Return [x, y] of the center of cell containing provided text 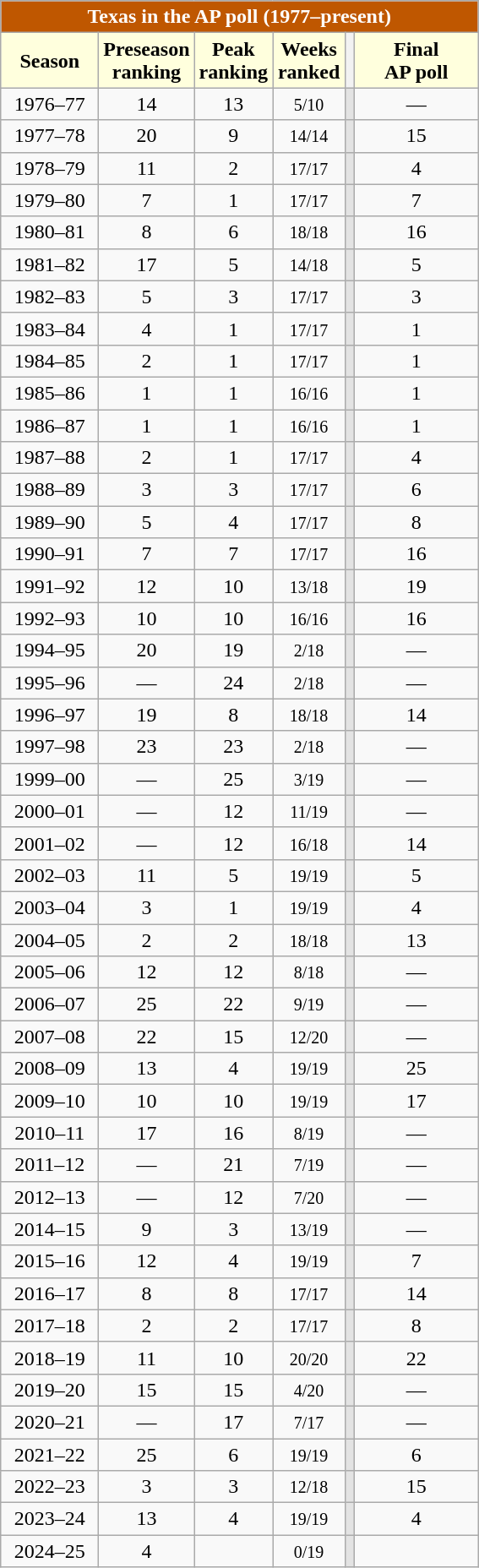
2016–17 [50, 1293]
2018–19 [50, 1358]
24 [233, 683]
1978–79 [50, 168]
2012–13 [50, 1197]
1980–81 [50, 232]
7/20 [309, 1197]
21 [233, 1165]
20/20 [309, 1358]
12/18 [309, 1487]
2002–03 [50, 875]
1991–92 [50, 586]
1990–91 [50, 554]
2022–23 [50, 1487]
1986–87 [50, 425]
1979–80 [50, 200]
1989–90 [50, 522]
8/19 [309, 1133]
12/20 [309, 1037]
FinalAP poll [416, 61]
1977–78 [50, 136]
13/18 [309, 586]
2024–25 [50, 1551]
11/19 [309, 811]
1997–98 [50, 747]
1994–95 [50, 651]
14/14 [309, 136]
1999–00 [50, 779]
2010–11 [50, 1133]
2015–16 [50, 1261]
2023–24 [50, 1519]
1992–93 [50, 618]
2011–12 [50, 1165]
8/18 [309, 972]
2009–10 [50, 1101]
Season [50, 61]
2019–20 [50, 1390]
2007–08 [50, 1037]
2017–18 [50, 1326]
Peakranking [233, 61]
7/19 [309, 1165]
2005–06 [50, 972]
9/19 [309, 1004]
1983–84 [50, 329]
1976–77 [50, 104]
13/19 [309, 1229]
1996–97 [50, 715]
2004–05 [50, 940]
2000–01 [50, 811]
2021–22 [50, 1454]
Texas in the AP poll (1977–present) [240, 17]
1988–89 [50, 490]
2014–15 [50, 1229]
14/18 [309, 264]
2006–07 [50, 1004]
2008–09 [50, 1069]
2001–02 [50, 843]
0/19 [309, 1551]
1985–86 [50, 393]
1995–96 [50, 683]
2003–04 [50, 907]
Weeksranked [309, 61]
1981–82 [50, 264]
Preseasonranking [147, 61]
7/17 [309, 1422]
1987–88 [50, 458]
1984–85 [50, 361]
1982–83 [50, 297]
5/10 [309, 104]
3/19 [309, 779]
4/20 [309, 1390]
2020–21 [50, 1422]
16/18 [309, 843]
